Locate the cell with the specified text and output its [X, Y] center coordinate. 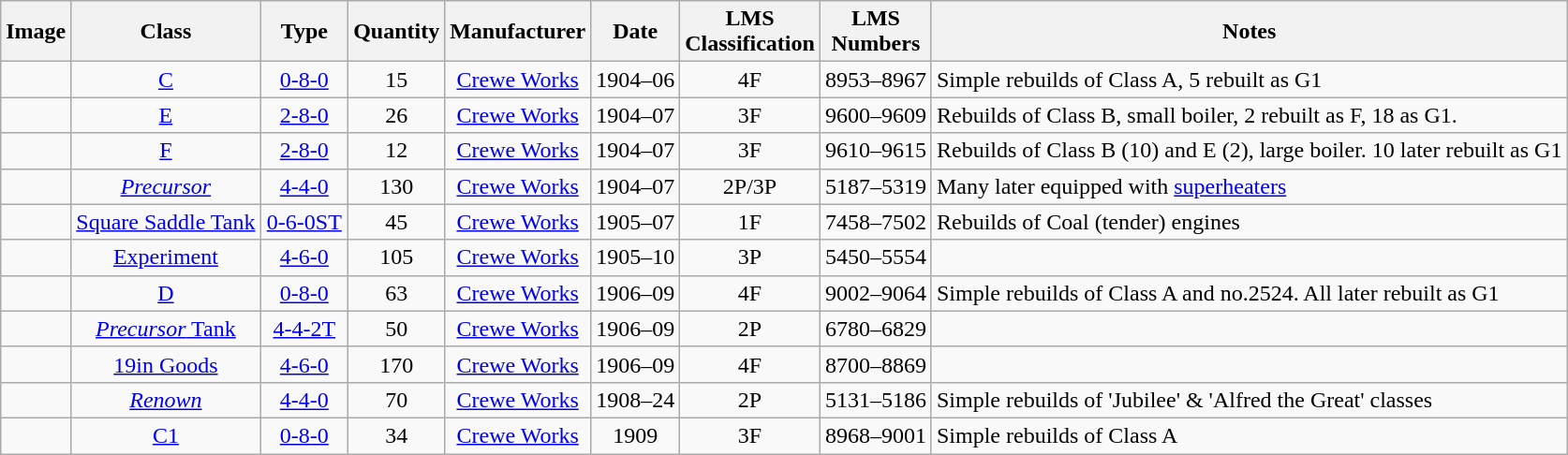
Precursor [166, 186]
130 [397, 186]
Rebuilds of Class B, small boiler, 2 rebuilt as F, 18 as G1. [1249, 115]
9002–9064 [875, 293]
Square Saddle Tank [166, 222]
Simple rebuilds of Class A, 5 rebuilt as G1 [1249, 80]
Experiment [166, 257]
5131–5186 [875, 400]
70 [397, 400]
19in Goods [166, 364]
Type [304, 32]
Rebuilds of Coal (tender) engines [1249, 222]
45 [397, 222]
2P/3P [750, 186]
5450–5554 [875, 257]
1905–07 [635, 222]
1909 [635, 435]
1F [750, 222]
0-6-0ST [304, 222]
12 [397, 151]
F [166, 151]
15 [397, 80]
9610–9615 [875, 151]
8968–9001 [875, 435]
Renown [166, 400]
Date [635, 32]
Many later equipped with superheaters [1249, 186]
105 [397, 257]
170 [397, 364]
7458–7502 [875, 222]
1908–24 [635, 400]
Rebuilds of Class B (10) and E (2), large boiler. 10 later rebuilt as G1 [1249, 151]
Simple rebuilds of Class A and no.2524. All later rebuilt as G1 [1249, 293]
1904–06 [635, 80]
Manufacturer [518, 32]
Class [166, 32]
34 [397, 435]
LMSClassification [750, 32]
9600–9609 [875, 115]
1905–10 [635, 257]
8953–8967 [875, 80]
D [166, 293]
8700–8869 [875, 364]
C [166, 80]
50 [397, 329]
Quantity [397, 32]
LMSNumbers [875, 32]
Simple rebuilds of 'Jubilee' & 'Alfred the Great' classes [1249, 400]
C1 [166, 435]
Precursor Tank [166, 329]
6780–6829 [875, 329]
Notes [1249, 32]
5187–5319 [875, 186]
63 [397, 293]
Simple rebuilds of Class A [1249, 435]
4-4-2T [304, 329]
Image [36, 32]
3P [750, 257]
E [166, 115]
26 [397, 115]
